Search for the cell housing the specified text and yield its [X, Y] center coordinate. 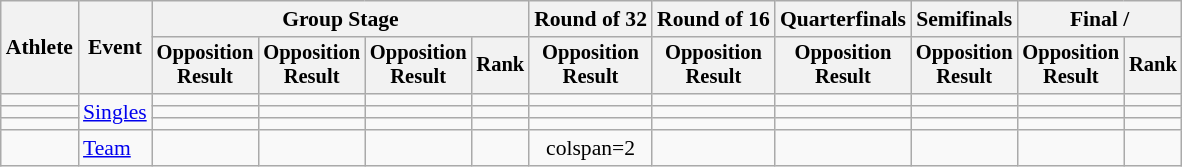
Round of 16 [714, 19]
colspan=2 [590, 148]
Team [115, 148]
Group Stage [340, 19]
Quarterfinals [843, 19]
Athlete [40, 48]
Round of 32 [590, 19]
Event [115, 48]
Singles [115, 112]
Final / [1099, 19]
Semifinals [964, 19]
